Determine the [X, Y] coordinate at the center of the cell enclosing the given text.  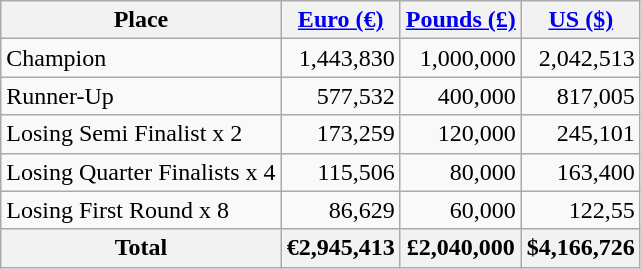
577,532 [340, 96]
245,101 [580, 134]
86,629 [340, 210]
60,000 [460, 210]
Euro (€) [340, 20]
163,400 [580, 172]
122,55 [580, 210]
€2,945,413 [340, 248]
Losing Semi Finalist x 2 [141, 134]
2,042,513 [580, 58]
Losing Quarter Finalists x 4 [141, 172]
US ($) [580, 20]
1,000,000 [460, 58]
173,259 [340, 134]
1,443,830 [340, 58]
115,506 [340, 172]
Losing First Round x 8 [141, 210]
120,000 [460, 134]
£2,040,000 [460, 248]
Total [141, 248]
Runner-Up [141, 96]
$4,166,726 [580, 248]
400,000 [460, 96]
80,000 [460, 172]
Pounds (£) [460, 20]
Place [141, 20]
817,005 [580, 96]
Champion [141, 58]
